Return the [X, Y] coordinate for the center point of the cell that contains the specified text.  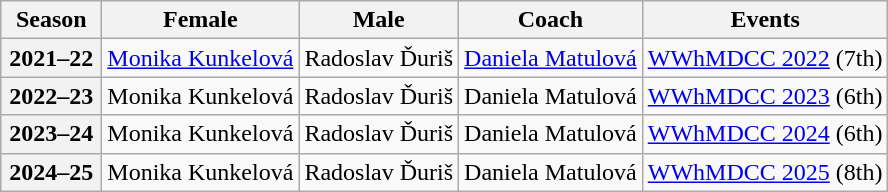
2024–25 [52, 172]
2021–22 [52, 58]
WWhMDCC 2023 (6th) [765, 96]
Events [765, 20]
2022–23 [52, 96]
WWhMDCC 2022 (7th) [765, 58]
WWhMDCC 2024 (6th) [765, 134]
Male [379, 20]
Coach [551, 20]
2023–24 [52, 134]
WWhMDCC 2025 (8th) [765, 172]
Female [200, 20]
Season [52, 20]
